Find where the given text appears and provide that cell's center as [X, Y] coordinate. 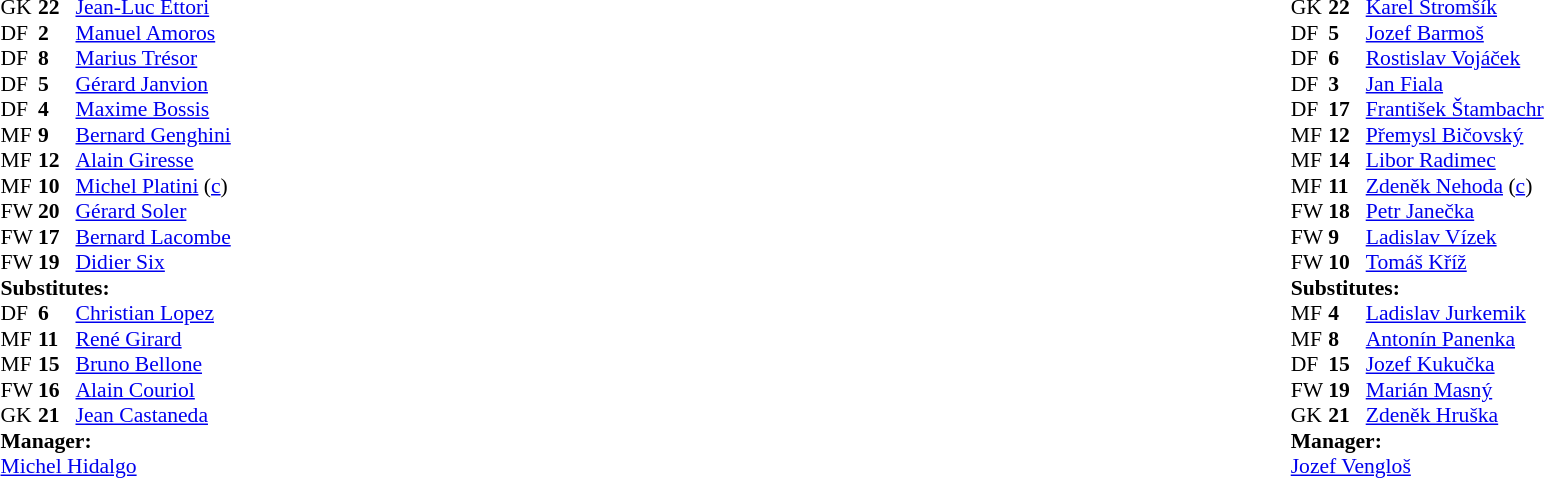
Jozef Kukučka [1455, 365]
Christian Lopez [154, 313]
Petr Janečka [1455, 211]
Libor Radimec [1455, 161]
3 [1347, 84]
Marius Trésor [154, 59]
Michel Platini (c) [154, 186]
Jean Castaneda [154, 415]
Alain Couriol [154, 390]
František Štambachr [1455, 109]
Jan Fiala [1455, 84]
Přemysl Bičovský [1455, 135]
Didier Six [154, 263]
Bruno Bellone [154, 365]
Manuel Amoros [154, 33]
Marián Masný [1455, 390]
Bernard Lacombe [154, 237]
18 [1347, 211]
Rostislav Vojáček [1455, 59]
Zdeněk Nehoda (c) [1455, 186]
14 [1347, 161]
Bernard Genghini [154, 135]
16 [57, 390]
Gérard Janvion [154, 84]
Antonín Panenka [1455, 339]
René Girard [154, 339]
Maxime Bossis [154, 109]
Ladislav Jurkemik [1455, 313]
20 [57, 211]
Gérard Soler [154, 211]
2 [57, 33]
Zdeněk Hruška [1455, 415]
Tomáš Kříž [1455, 263]
Ladislav Vízek [1455, 237]
Jozef Barmoš [1455, 33]
Alain Giresse [154, 161]
